Output the [X, Y] coordinate of the center of the cell containing the given text.  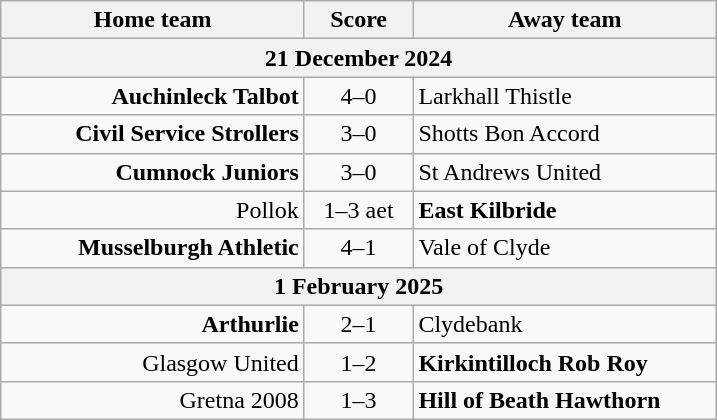
Kirkintilloch Rob Roy [565, 362]
Vale of Clyde [565, 248]
Home team [153, 20]
East Kilbride [565, 210]
St Andrews United [565, 172]
1–3 aet [358, 210]
1 February 2025 [359, 286]
Larkhall Thistle [565, 96]
Hill of Beath Hawthorn [565, 400]
Civil Service Strollers [153, 134]
Score [358, 20]
Musselburgh Athletic [153, 248]
4–0 [358, 96]
Cumnock Juniors [153, 172]
Clydebank [565, 324]
2–1 [358, 324]
Away team [565, 20]
Arthurlie [153, 324]
1–2 [358, 362]
Auchinleck Talbot [153, 96]
Glasgow United [153, 362]
21 December 2024 [359, 58]
Pollok [153, 210]
Shotts Bon Accord [565, 134]
1–3 [358, 400]
Gretna 2008 [153, 400]
4–1 [358, 248]
